Return the (X, Y) coordinate for the center point of the cell that contains the specified text.  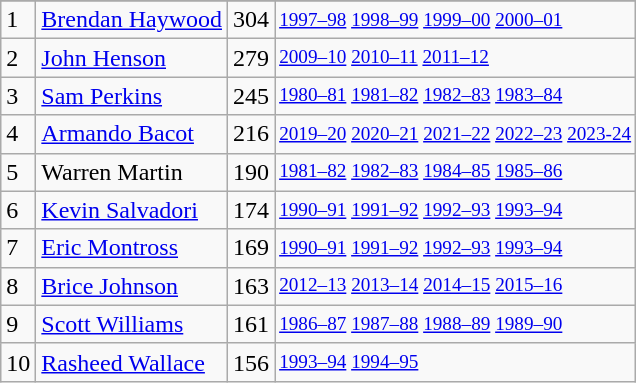
174 (252, 210)
Scott Williams (132, 324)
Warren Martin (132, 172)
1997–98 1998–99 1999–00 2000–01 (456, 20)
1981–82 1982–83 1984–85 1985–86 (456, 172)
Armando Bacot (132, 134)
279 (252, 58)
Rasheed Wallace (132, 362)
245 (252, 96)
161 (252, 324)
1993–94 1994–95 (456, 362)
304 (252, 20)
2 (18, 58)
190 (252, 172)
1980–81 1981–82 1982–83 1983–84 (456, 96)
8 (18, 286)
169 (252, 248)
156 (252, 362)
6 (18, 210)
5 (18, 172)
1 (18, 20)
2012–13 2013–14 2014–15 2015–16 (456, 286)
1986–87 1987–88 1988–89 1989–90 (456, 324)
2009–10 2010–11 2011–12 (456, 58)
7 (18, 248)
Sam Perkins (132, 96)
4 (18, 134)
9 (18, 324)
216 (252, 134)
Brendan Haywood (132, 20)
Eric Montross (132, 248)
John Henson (132, 58)
163 (252, 286)
3 (18, 96)
Brice Johnson (132, 286)
Kevin Salvadori (132, 210)
2019–20 2020–21 2021–22 2022–23 2023-24 (456, 134)
10 (18, 362)
